Scan for the cell matching the given text and deliver its (x, y) coordinate at center. 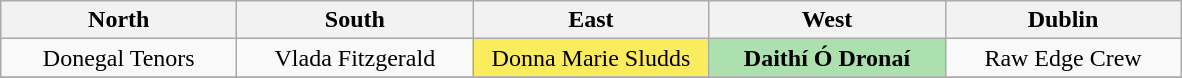
Vlada Fitzgerald (355, 58)
Dublin (1063, 20)
Daithí Ó Dronaí (827, 58)
North (119, 20)
East (591, 20)
Raw Edge Crew (1063, 58)
South (355, 20)
West (827, 20)
Donna Marie Sludds (591, 58)
Donegal Tenors (119, 58)
